From the cell containing the given text, extract its center point as (x, y) coordinate. 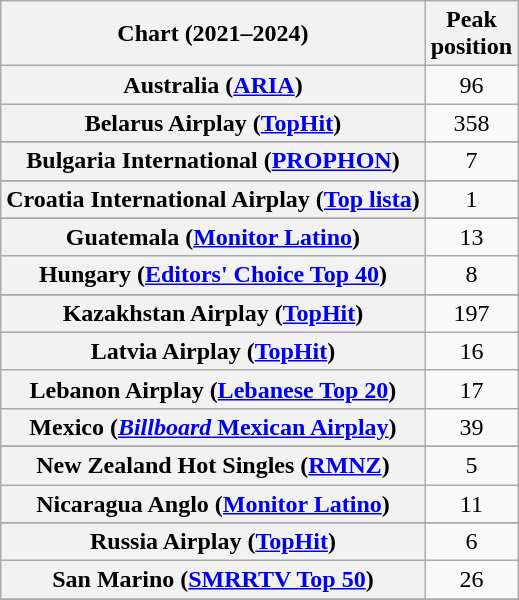
11 (471, 503)
Bulgaria International (PROPHON) (213, 161)
17 (471, 389)
1 (471, 199)
39 (471, 427)
Australia (ARIA) (213, 85)
Mexico (Billboard Mexican Airplay) (213, 427)
Peakposition (471, 34)
Guatemala (Monitor Latino) (213, 237)
Chart (2021–2024) (213, 34)
16 (471, 351)
197 (471, 313)
Lebanon Airplay (Lebanese Top 20) (213, 389)
Russia Airplay (TopHit) (213, 542)
5 (471, 465)
San Marino (SMRRTV Top 50) (213, 580)
Latvia Airplay (TopHit) (213, 351)
Croatia International Airplay (Top lista) (213, 199)
Belarus Airplay (TopHit) (213, 123)
13 (471, 237)
6 (471, 542)
Nicaragua Anglo (Monitor Latino) (213, 503)
Hungary (Editors' Choice Top 40) (213, 275)
Kazakhstan Airplay (TopHit) (213, 313)
7 (471, 161)
358 (471, 123)
96 (471, 85)
8 (471, 275)
26 (471, 580)
New Zealand Hot Singles (RMNZ) (213, 465)
